Identify which cell holds the provided text, then report its (x, y) central coordinate. 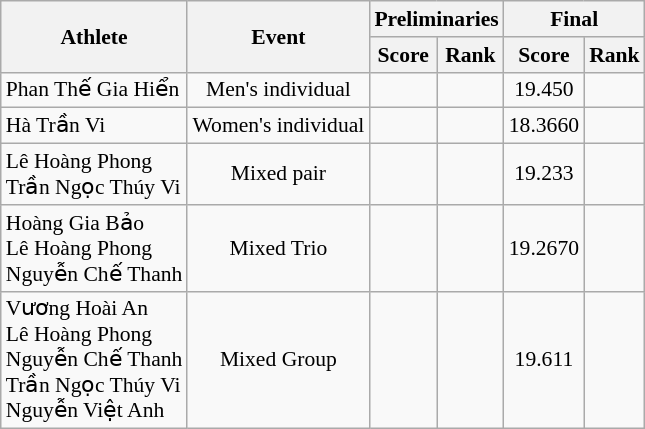
19.2670 (544, 248)
Men's individual (278, 90)
Mixed Group (278, 360)
Athlete (94, 36)
Hoàng Gia BảoLê Hoàng PhongNguyễn Chế Thanh (94, 248)
Hà Trần Vi (94, 126)
19.450 (544, 90)
19.233 (544, 174)
18.3660 (544, 126)
Women's individual (278, 126)
Final (574, 19)
Vương Hoài AnLê Hoàng PhongNguyễn Chế ThanhTrần Ngọc Thúy ViNguyễn Việt Anh (94, 360)
Event (278, 36)
Mixed Trio (278, 248)
Phan Thế Gia Hiển (94, 90)
Preliminaries (436, 19)
Lê Hoàng PhongTrần Ngọc Thúy Vi (94, 174)
Mixed pair (278, 174)
19.611 (544, 360)
